Return the [X, Y] coordinate for the center point of the cell that contains the specified text.  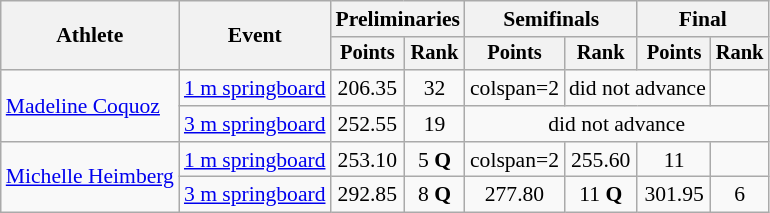
Final [702, 19]
Event [255, 36]
Madeline Coquoz [90, 106]
301.95 [674, 195]
206.35 [368, 88]
Semifinals [551, 19]
Preliminaries [398, 19]
Michelle Heimberg [90, 178]
19 [434, 124]
32 [434, 88]
277.80 [514, 195]
252.55 [368, 124]
6 [740, 195]
11 Q [600, 195]
292.85 [368, 195]
253.10 [368, 160]
Athlete [90, 36]
255.60 [600, 160]
11 [674, 160]
8 Q [434, 195]
5 Q [434, 160]
